Provide the (x, y) coordinate of the cell's center where the given text is located.  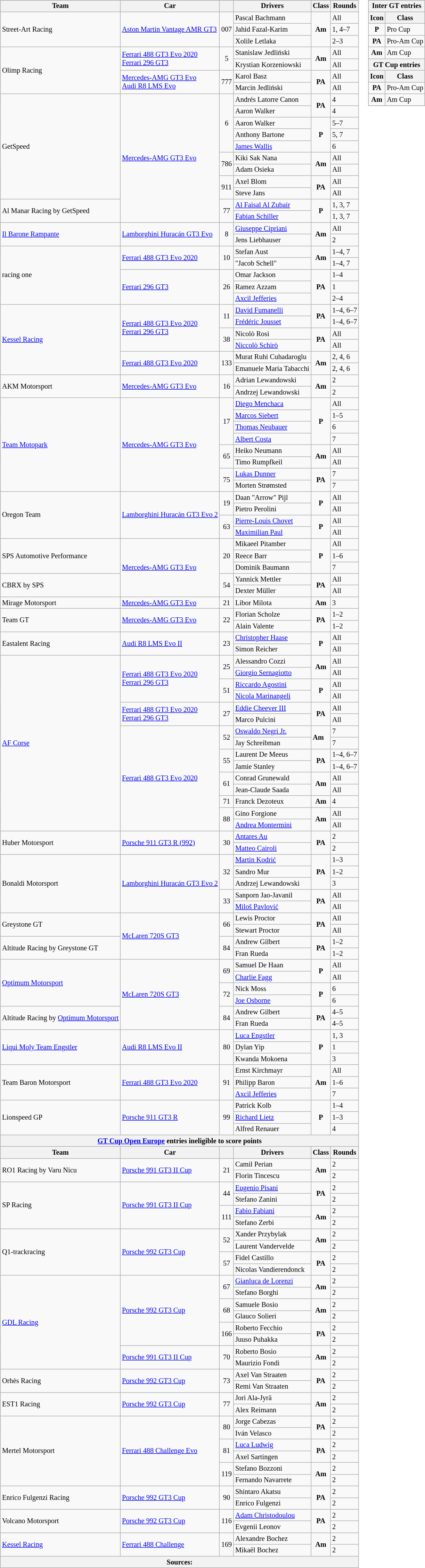
Greystone GT (60, 925)
Andrés Latorre Canon (272, 100)
Giorgio Sernagiotto (272, 673)
Martin Kodrić (272, 860)
Gianluca de Lorenzi (272, 1281)
Altitude Racing by Optimum Motorsport (60, 1018)
169 (227, 1545)
Marcos Siebert (272, 416)
Pietro Perolini (272, 509)
90 (227, 1497)
Mercedes-AMG GT3 Evo Audi R8 LMS Evo (170, 82)
AKM Motorsport (60, 387)
Marco Pulcini (272, 720)
166 (227, 1334)
Niccolò Schirò (272, 346)
1–5 (345, 416)
Enrico Fulgenzi (272, 1504)
GDL Racing (60, 1322)
Krystian Korzeniowski (272, 65)
2–3 (345, 41)
GT Cup entries (397, 65)
Mikaël Bochez (272, 1550)
33 (227, 901)
Miloš Pavlović (272, 907)
Adam Christodoulou (272, 1515)
Alex Reimann (272, 1410)
David Fumanelli (272, 310)
63 (227, 527)
Ferrari 488 Challenge (170, 1545)
Laurent De Meeus (272, 755)
32 (227, 872)
Dylan Yip (272, 1047)
Volcano Motorsport (60, 1521)
Alexandre Bochez (272, 1539)
Lamborghini Huracán GT3 Evo (170, 234)
Mertel Motorsport (60, 1451)
Jahid Fazal-Karim (272, 30)
5 (227, 58)
007 (227, 29)
Luca Ludwig (272, 1445)
111 (227, 1217)
GT Cup Open Europe entries ineligible to score points (179, 1141)
AF Corse (60, 743)
11 (227, 316)
Omar Jackson (272, 275)
Eugenio Pisani (272, 1188)
GetSpeed (60, 147)
Anthony Bartone (272, 135)
Sanporn Jao-Javanil (272, 895)
73 (227, 1381)
Heiko Neumann (272, 451)
Glauco Solieri (272, 1316)
Ferrari 488 Challenge Evo (170, 1451)
65 (227, 457)
Thomas Neubauer (272, 427)
Lukas Dunner (272, 474)
Porsche 911 GT3 R (992) (170, 843)
22 (227, 620)
Adam Osieka (272, 170)
Pro Cup (405, 30)
Stefano Borghi (272, 1293)
44 (227, 1194)
Enrico Fulgenzi Racing (60, 1497)
786 (227, 164)
61 (227, 784)
Il Barone Rampante (60, 234)
Ramez Azzam (272, 287)
Patrick Kolb (272, 1106)
Al Manar Racing by GetSpeed (60, 211)
Riccardo Agostini (272, 685)
Bonaldi Motorsport (60, 884)
Eddie Cheever III (272, 708)
81 (227, 1451)
Maximilian Paul (272, 533)
Sandro Mur (272, 872)
Lewis Proctor (272, 919)
Ferrari 296 GT3 (170, 287)
17 (227, 421)
Albert Costa (272, 439)
Team GT (60, 620)
30 (227, 843)
Jens Liebhauser (272, 240)
777 (227, 82)
Juuso Puhakka (272, 1340)
10 (227, 257)
Roberto Fecchio (272, 1328)
Stefano Zanini (272, 1200)
Yannick Mettler (272, 579)
Emanuele Maria Tabacchi (272, 369)
Morten Strømsted (272, 486)
88 (227, 819)
Maurizio Fondi (272, 1363)
Christopher Haase (272, 638)
Alessandro Cozzi (272, 661)
Reece Barr (272, 556)
Luca Engstler (272, 1035)
Street-Art Racing (60, 29)
Axel Blom (272, 181)
Roberto Bosio (272, 1351)
69 (227, 971)
75 (227, 480)
Nicola Marinangeli (272, 696)
5–7 (345, 123)
Shintaro Akatsu (272, 1492)
Marcin Jedliński (272, 88)
SP Racing (60, 1205)
119 (227, 1474)
Porsche 911 GT3 R (170, 1117)
Oswaldo Negri Jr. (272, 731)
91 (227, 1082)
68 (227, 1310)
Team Motopark (60, 445)
Team Baron Motorsport (60, 1082)
Daan "Arrow" Pijl (272, 497)
8 (227, 234)
Diego Menchaca (272, 404)
72 (227, 995)
Philipp Baron (272, 1082)
Inter GT entries (397, 6)
SPS Automotive Performance (60, 556)
1, 4–7 (345, 30)
Giuseppe Cipriani (272, 228)
Jean-Claude Saada (272, 790)
38 (227, 339)
5, 7 (345, 135)
Murat Ruhi Cuhadaroglu (272, 357)
Eastalent Racing (60, 644)
Optimum Motorsport (60, 983)
Mirage Motorsport (60, 603)
67 (227, 1287)
Q1-trackracing (60, 1252)
Florin Tincescu (272, 1176)
Fabian Schiller (272, 217)
Nick Moss (272, 989)
Stefano Bozzoni (272, 1469)
Andrea Montermini (272, 825)
26 (227, 287)
James Wallis (272, 147)
51 (227, 690)
EST1 Racing (60, 1404)
66 (227, 925)
Nicolò Rosi (272, 334)
Libor Milota (272, 603)
27 (227, 714)
Mikaeel Pitamber (272, 544)
Fernando Navarrete (272, 1480)
1, 3 (345, 1035)
70 (227, 1357)
Pascal Bachmann (272, 18)
55 (227, 761)
Camil Perian (272, 1164)
Franck Dezoteux (272, 802)
25 (227, 667)
Richard Lietz (272, 1118)
Remi Van Straaten (272, 1387)
Florian Scholze (272, 615)
Sources: (179, 1562)
CBRX by SPS (60, 585)
116 (227, 1521)
20 (227, 556)
Al Faisal Al Zubair (272, 205)
54 (227, 585)
Huber Motorsport (60, 843)
Evgenii Leonov (272, 1527)
Adrian Lewandowski (272, 381)
71 (227, 802)
Xander Przybylak (272, 1235)
RO1 Racing by Varu Nicu (60, 1170)
Karol Basz (272, 76)
Stefano Zerbi (272, 1223)
Antares Au (272, 837)
Laurent Vandervelde (272, 1246)
Conrad Grunewald (272, 778)
Ernst Kirchmayr (272, 1071)
Alfred Renauer (272, 1129)
Fidel Castillo (272, 1258)
Jay Schreibman (272, 743)
Matteo Cairoli (272, 848)
Alain Valente (272, 626)
Dexter Müller (272, 591)
Samuele Bosio (272, 1305)
Fabio Fabiani (272, 1211)
Jori Ala-Jyrä (272, 1398)
Orhès Racing (60, 1381)
Stefan Aust (272, 252)
Gino Forgione (272, 813)
Liqui Moly Team Engstler (60, 1047)
Pierre-Louis Chovet (272, 521)
911 (227, 187)
57 (227, 1264)
Jamie Stanley (272, 766)
19 (227, 503)
Kwanda Mokoena (272, 1059)
Stanislaw Jedliński (272, 53)
Dominik Baumann (272, 568)
2–4 (345, 299)
Aston Martin Vantage AMR GT3 (170, 29)
Altitude Racing by Greystone GT (60, 948)
Nicolas Vandierendonck (272, 1270)
Lionspeed GP (60, 1117)
Olimp Racing (60, 70)
99 (227, 1117)
Timo Rumpfkeil (272, 462)
Stewart Proctor (272, 930)
16 (227, 387)
Axel Sartingen (272, 1457)
racing one (60, 275)
Simon Reicher (272, 650)
Joe Osborne (272, 1000)
Iván Velasco (272, 1433)
Samuel De Haan (272, 965)
133 (227, 363)
Axel Van Straaten (272, 1375)
"Jacob Schell" (272, 263)
Frédéric Jousset (272, 322)
Jorge Cabezas (272, 1422)
Kiki Sak Nana (272, 158)
Charlie Fagg (272, 977)
Xolile Letlaka (272, 41)
Oregon Team (60, 515)
Steve Jans (272, 193)
23 (227, 644)
